Capture the cell that displays the provided text and extract its (X, Y) central coordinate. 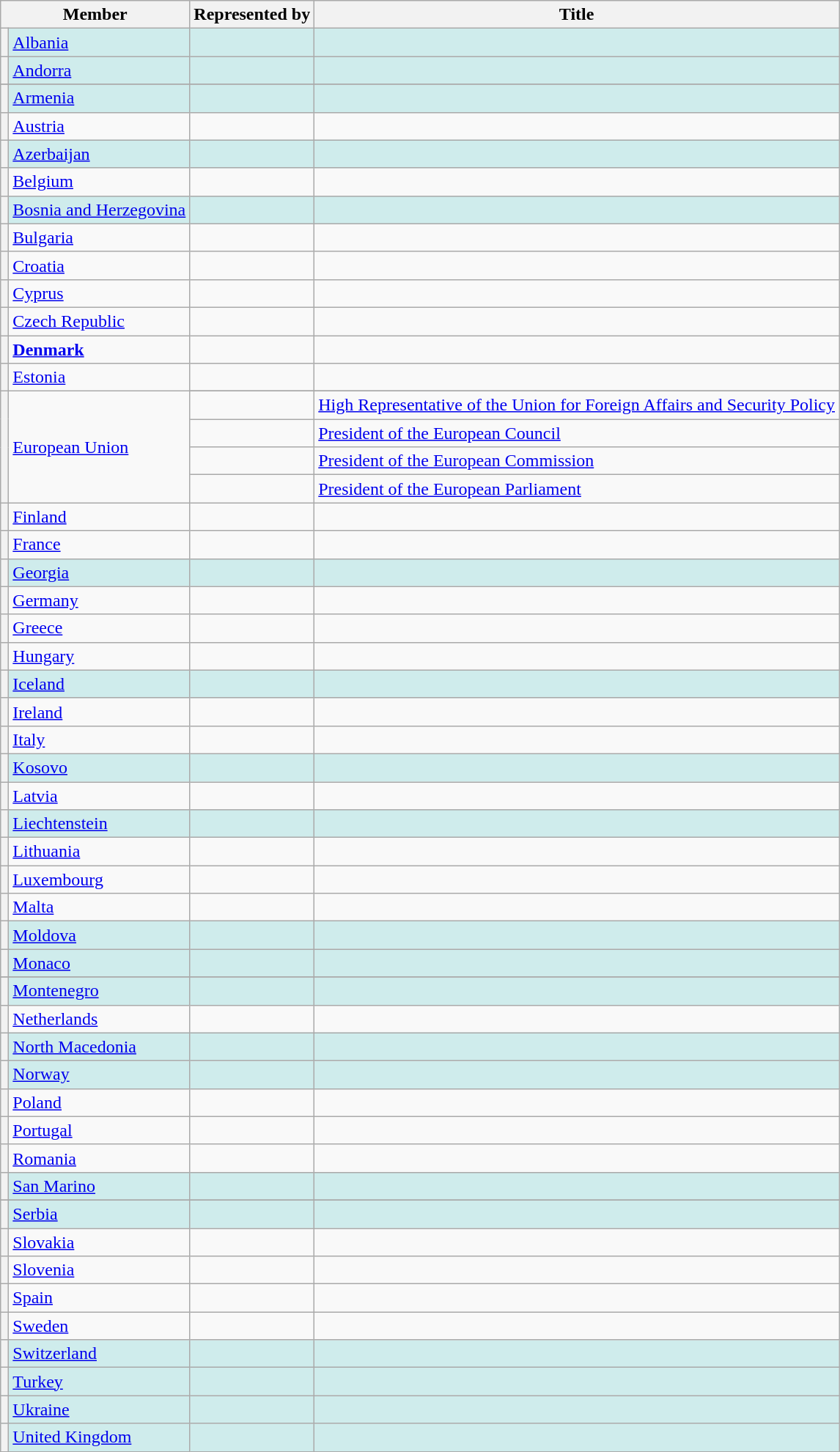
Liechtenstein (100, 824)
Montenegro (100, 991)
President of the European Parliament (577, 489)
High Representative of the Union for Foreign Affairs and Security Policy (577, 405)
Georgia (100, 572)
Croatia (100, 265)
Portugal (100, 1130)
Represented by (252, 15)
Iceland (100, 684)
Ukraine (100, 1409)
Andorra (100, 70)
Czech Republic (100, 321)
Latvia (100, 795)
Germany (100, 600)
Greece (100, 628)
President of the European Commission (577, 461)
Norway (100, 1075)
Cyprus (100, 293)
Lithuania (100, 852)
Sweden (100, 1326)
Estonia (100, 377)
France (100, 545)
Italy (100, 740)
Netherlands (100, 1019)
North Macedonia (100, 1047)
Ireland (100, 712)
Bosnia and Herzegovina (100, 210)
Turkey (100, 1382)
Hungary (100, 656)
Albania (100, 43)
Romania (100, 1158)
Armenia (100, 98)
Luxembourg (100, 880)
Austria (100, 126)
Title (577, 15)
Finland (100, 517)
Spain (100, 1298)
Member (95, 15)
Moldova (100, 935)
Monaco (100, 963)
President of the European Council (577, 433)
San Marino (100, 1186)
Slovakia (100, 1242)
Malta (100, 907)
Denmark (100, 350)
European Union (100, 447)
United Kingdom (100, 1437)
Kosovo (100, 767)
Belgium (100, 182)
Azerbaijan (100, 154)
Switzerland (100, 1354)
Serbia (100, 1214)
Bulgaria (100, 237)
Slovenia (100, 1270)
Poland (100, 1102)
